Detect which cell encompasses the target text, then output its (X, Y) center coordinate. 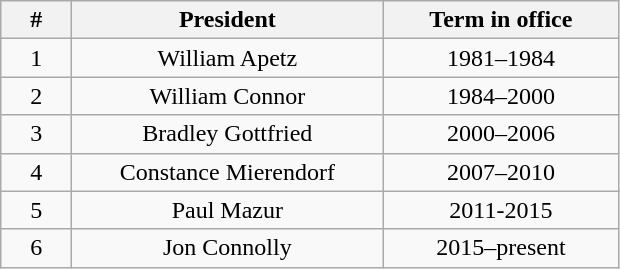
1981–1984 (501, 58)
William Apetz (228, 58)
3 (36, 134)
Paul Mazur (228, 210)
Constance Mierendorf (228, 172)
2000–2006 (501, 134)
2007–2010 (501, 172)
2015–present (501, 248)
Term in office (501, 20)
# (36, 20)
1984–2000 (501, 96)
William Connor (228, 96)
Jon Connolly (228, 248)
2 (36, 96)
4 (36, 172)
1 (36, 58)
6 (36, 248)
Bradley Gottfried (228, 134)
5 (36, 210)
President (228, 20)
2011-2015 (501, 210)
